Return (x, y) of the center of cell containing provided text 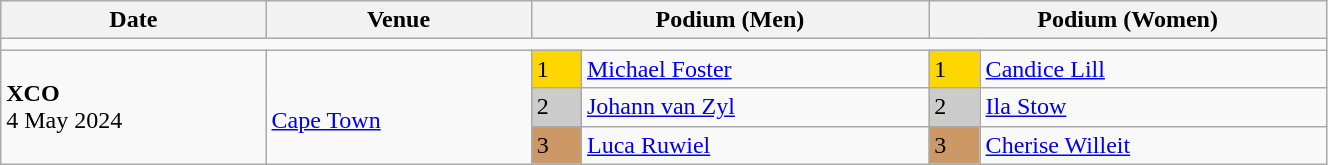
XCO 4 May 2024 (134, 107)
Johann van Zyl (754, 107)
Date (134, 20)
Ila Stow (1153, 107)
Venue (398, 20)
Luca Ruwiel (754, 145)
Podium (Women) (1128, 20)
Michael Foster (754, 69)
Candice Lill (1153, 69)
Cherise Willeit (1153, 145)
Cape Town (398, 107)
Podium (Men) (730, 20)
